For the text-containing cell, return its midpoint in (X, Y) coordinate format. 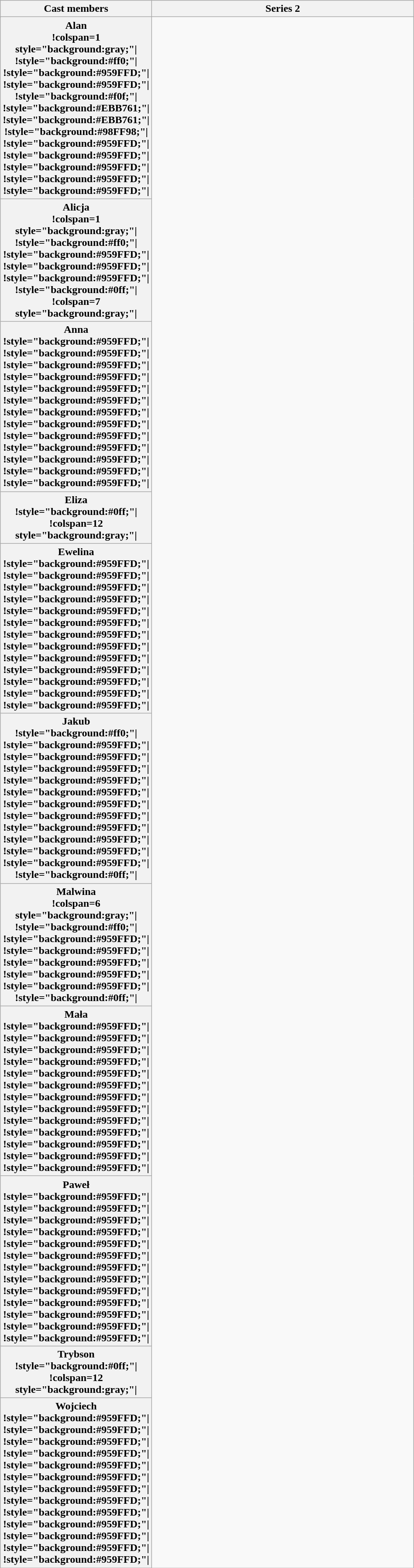
Cast members (76, 9)
Eliza!style="background:#0ff;"| !colspan=12 style="background:gray;"| (76, 517)
Series 2 (283, 9)
Trybson!style="background:#0ff;"| !colspan=12 style="background:gray;"| (76, 1371)
